Provide the [X, Y] coordinate of the cell's center where the given text is located.  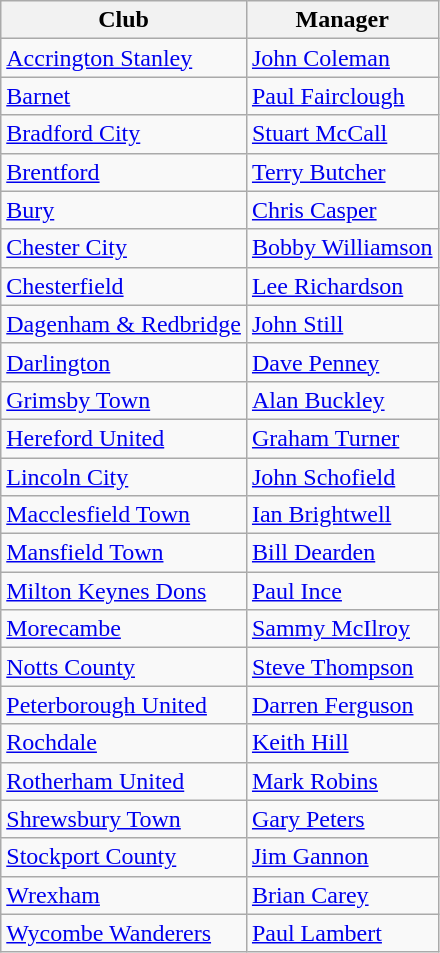
Mark Robins [342, 781]
John Schofield [342, 477]
Chris Casper [342, 210]
Rotherham United [124, 781]
Milton Keynes Dons [124, 591]
Bobby Williamson [342, 248]
Rochdale [124, 743]
Morecambe [124, 629]
Chesterfield [124, 286]
Peterborough United [124, 705]
Jim Gannon [342, 857]
Darren Ferguson [342, 705]
Wycombe Wanderers [124, 933]
Stockport County [124, 857]
Notts County [124, 667]
Macclesfield Town [124, 515]
Accrington Stanley [124, 58]
John Coleman [342, 58]
Shrewsbury Town [124, 819]
John Still [342, 324]
Terry Butcher [342, 172]
Graham Turner [342, 438]
Barnet [124, 96]
Manager [342, 20]
Grimsby Town [124, 400]
Chester City [124, 248]
Bury [124, 210]
Club [124, 20]
Paul Ince [342, 591]
Paul Lambert [342, 933]
Paul Fairclough [342, 96]
Lincoln City [124, 477]
Stuart McCall [342, 134]
Hereford United [124, 438]
Steve Thompson [342, 667]
Gary Peters [342, 819]
Bill Dearden [342, 553]
Dave Penney [342, 362]
Brentford [124, 172]
Ian Brightwell [342, 515]
Mansfield Town [124, 553]
Lee Richardson [342, 286]
Dagenham & Redbridge [124, 324]
Wrexham [124, 895]
Bradford City [124, 134]
Darlington [124, 362]
Sammy McIlroy [342, 629]
Alan Buckley [342, 400]
Brian Carey [342, 895]
Keith Hill [342, 743]
